Return the (X, Y) coordinate for the center point of the cell that contains the specified text.  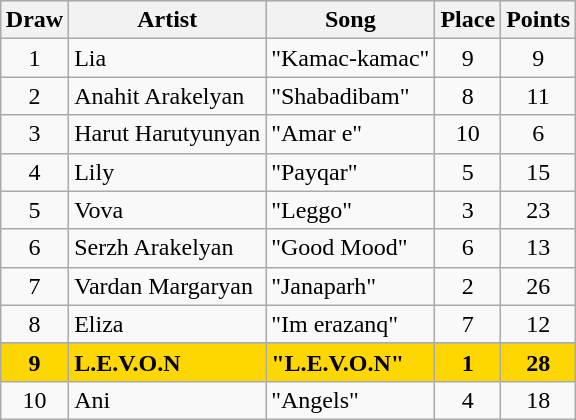
"Janaparh" (350, 286)
13 (538, 248)
Eliza (168, 324)
"Angels" (350, 400)
"Im erazanq" (350, 324)
12 (538, 324)
15 (538, 172)
Anahit Arakelyan (168, 96)
11 (538, 96)
Artist (168, 20)
"Payqar" (350, 172)
"Amar e" (350, 134)
28 (538, 362)
Lia (168, 58)
"Kamac-kamac" (350, 58)
Song (350, 20)
Place (468, 20)
18 (538, 400)
L.E.V.O.N (168, 362)
Ani (168, 400)
"Leggo" (350, 210)
23 (538, 210)
"Shabadibam" (350, 96)
Vova (168, 210)
26 (538, 286)
Lily (168, 172)
Harut Harutyunyan (168, 134)
"L.E.V.O.N" (350, 362)
Points (538, 20)
Draw (34, 20)
Serzh Arakelyan (168, 248)
"Good Mood" (350, 248)
Vardan Margaryan (168, 286)
